Return the (x, y) coordinate for the center point of the cell that contains the specified text.  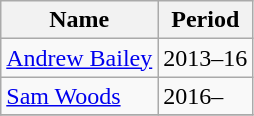
Period (206, 20)
Sam Woods (80, 96)
2013–16 (206, 58)
Name (80, 20)
Andrew Bailey (80, 58)
2016– (206, 96)
